Pinpoint the cell where the given text exists, returning its [x, y] midpoint coordinate. 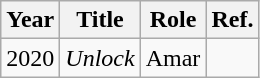
Role [173, 20]
Unlock [100, 58]
Ref. [232, 20]
Amar [173, 58]
2020 [30, 58]
Title [100, 20]
Year [30, 20]
